Return the (x, y) coordinate for the center point of the cell that contains the specified text.  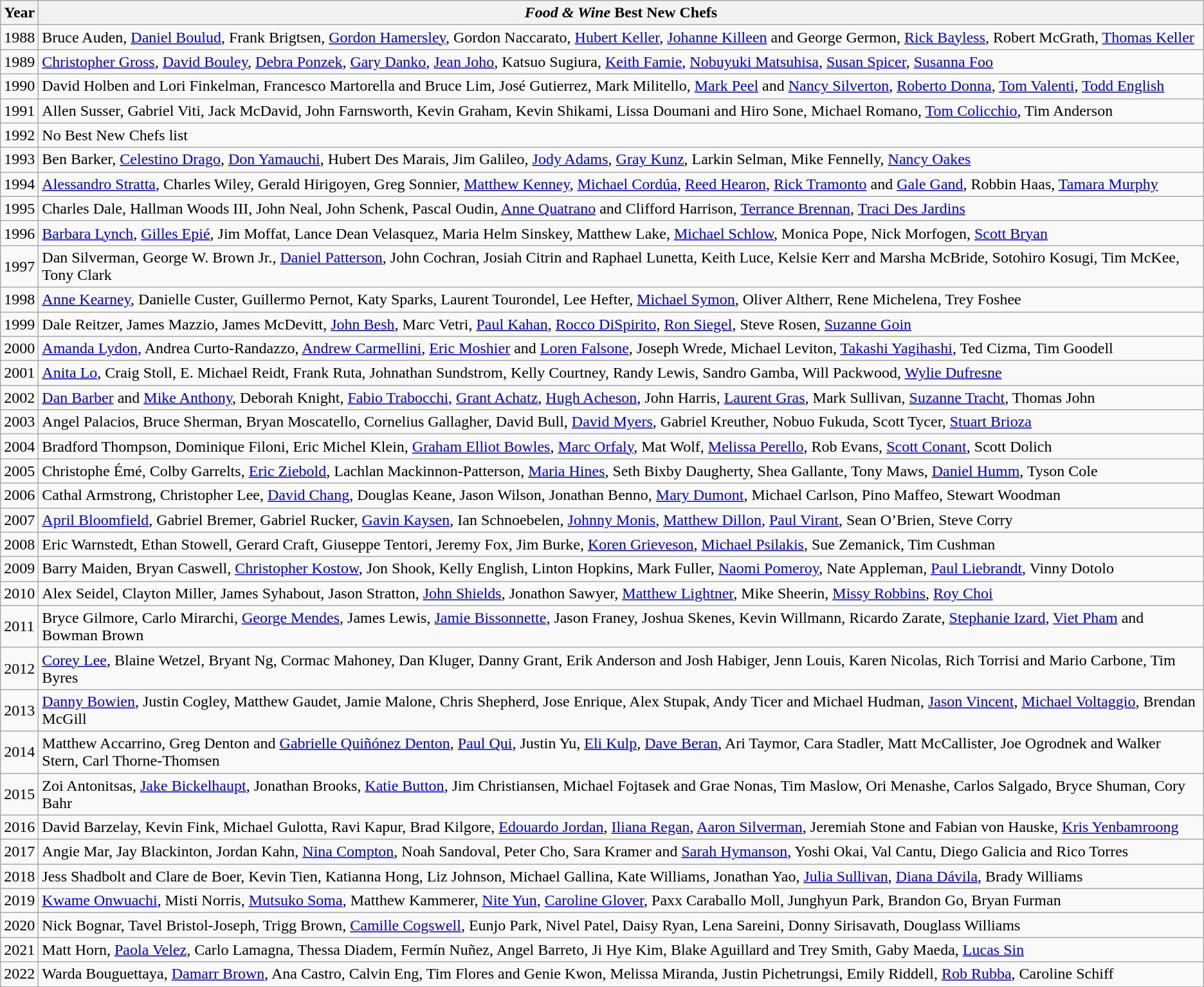
2018 (19, 876)
1997 (19, 266)
Alex Seidel, Clayton Miller, James Syhabout, Jason Stratton, John Shields, Jonathon Sawyer, Matthew Lightner, Mike Sheerin, Missy Robbins, Roy Choi (621, 593)
2019 (19, 901)
No Best New Chefs list (621, 135)
Christopher Gross, David Bouley, Debra Ponzek, Gary Danko, Jean Joho, Katsuo Sugiura, Keith Famie, Nobuyuki Matsuhisa, Susan Spicer, Susanna Foo (621, 62)
2013 (19, 710)
Anita Lo, Craig Stoll, E. Michael Reidt, Frank Ruta, Johnathan Sundstrom, Kelly Courtney, Randy Lewis, Sandro Gamba, Will Packwood, Wylie Dufresne (621, 373)
2004 (19, 447)
Year (19, 13)
2017 (19, 852)
1992 (19, 135)
1999 (19, 324)
1990 (19, 86)
2001 (19, 373)
2002 (19, 398)
Kwame Onwuachi, Misti Norris, Mutsuko Soma, Matthew Kammerer, Nite Yun, Caroline Glover, Paxx Caraballo Moll, Junghyun Park, Brandon Go, Bryan Furman (621, 901)
2008 (19, 544)
2012 (19, 668)
April Bloomfield, Gabriel Bremer, Gabriel Rucker, Gavin Kaysen, Ian Schnoebelen, Johnny Monis, Matthew Dillon, Paul Virant, Sean O’Brien, Steve Corry (621, 520)
2003 (19, 422)
2022 (19, 974)
2009 (19, 569)
2020 (19, 925)
2010 (19, 593)
2016 (19, 827)
2005 (19, 471)
2000 (19, 349)
Food & Wine Best New Chefs (621, 13)
2006 (19, 495)
1994 (19, 184)
1991 (19, 111)
1996 (19, 233)
2021 (19, 950)
2007 (19, 520)
2015 (19, 794)
2011 (19, 627)
1995 (19, 208)
2014 (19, 752)
Dale Reitzer, James Mazzio, James McDevitt, John Besh, Marc Vetri, Paul Kahan, Rocco DiSpirito, Ron Siegel, Steve Rosen, Suzanne Goin (621, 324)
1998 (19, 299)
Matt Horn, Paola Velez, Carlo Lamagna, Thessa Diadem, Fermín Nuñez, Angel Barreto, Ji Hye Kim, Blake Aguillard and Trey Smith, Gaby Maeda, Lucas Sin (621, 950)
1988 (19, 37)
Eric Warnstedt, Ethan Stowell, Gerard Craft, Giuseppe Tentori, Jeremy Fox, Jim Burke, Koren Grieveson, Michael Psilakis, Sue Zemanick, Tim Cushman (621, 544)
1993 (19, 160)
Charles Dale, Hallman Woods III, John Neal, John Schenk, Pascal Oudin, Anne Quatrano and Clifford Harrison, Terrance Brennan, Traci Des Jardins (621, 208)
Ben Barker, Celestino Drago, Don Yamauchi, Hubert Des Marais, Jim Galileo, Jody Adams, Gray Kunz, Larkin Selman, Mike Fennelly, Nancy Oakes (621, 160)
1989 (19, 62)
